Determine the [x, y] coordinate at the center of the cell enclosing the given text.  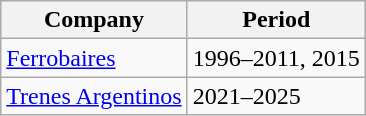
1996–2011, 2015 [276, 58]
2021–2025 [276, 96]
Period [276, 20]
Company [94, 20]
Trenes Argentinos [94, 96]
Ferrobaires [94, 58]
